Search for the cell housing the specified text and yield its (x, y) center coordinate. 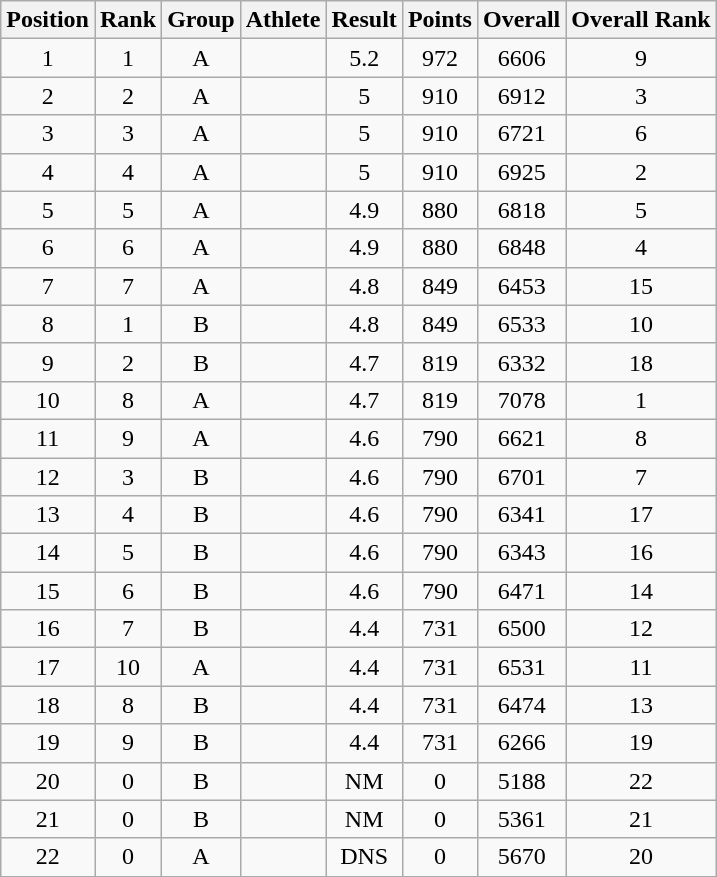
6621 (521, 438)
Group (202, 20)
7078 (521, 400)
6912 (521, 96)
Athlete (283, 20)
6606 (521, 58)
6925 (521, 172)
6341 (521, 515)
5188 (521, 781)
6471 (521, 591)
Position (48, 20)
6500 (521, 629)
972 (440, 58)
Overall (521, 20)
Result (364, 20)
6343 (521, 553)
Overall Rank (641, 20)
6848 (521, 248)
6721 (521, 134)
6332 (521, 362)
DNS (364, 857)
5361 (521, 819)
6474 (521, 705)
6533 (521, 324)
6701 (521, 477)
6266 (521, 743)
6818 (521, 210)
Rank (128, 20)
6453 (521, 286)
6531 (521, 667)
5670 (521, 857)
5.2 (364, 58)
Points (440, 20)
